From the cell containing the given text, extract its center point as (X, Y) coordinate. 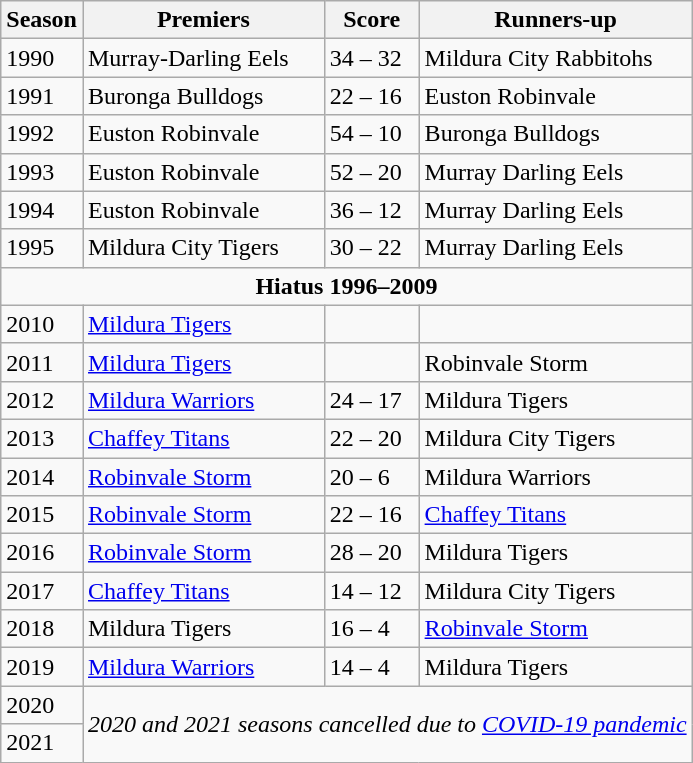
14 – 4 (372, 667)
24 – 17 (372, 400)
20 – 6 (372, 477)
Score (372, 20)
Season (42, 20)
1991 (42, 96)
2020 and 2021 seasons cancelled due to COVID-19 pandemic (387, 724)
16 – 4 (372, 629)
1993 (42, 172)
Runners-up (556, 20)
Premiers (203, 20)
14 – 12 (372, 591)
2021 (42, 743)
36 – 12 (372, 210)
2017 (42, 591)
30 – 22 (372, 248)
Mildura City Rabbitohs (556, 58)
2016 (42, 553)
52 – 20 (372, 172)
Murray-Darling Eels (203, 58)
1992 (42, 134)
2020 (42, 705)
2019 (42, 667)
2018 (42, 629)
2014 (42, 477)
34 – 32 (372, 58)
2013 (42, 438)
28 – 20 (372, 553)
2011 (42, 362)
54 – 10 (372, 134)
Hiatus 1996–2009 (346, 286)
2010 (42, 324)
1990 (42, 58)
2015 (42, 515)
1995 (42, 248)
2012 (42, 400)
1994 (42, 210)
22 – 20 (372, 438)
